Output the (x, y) coordinate of the center of the cell containing the given text.  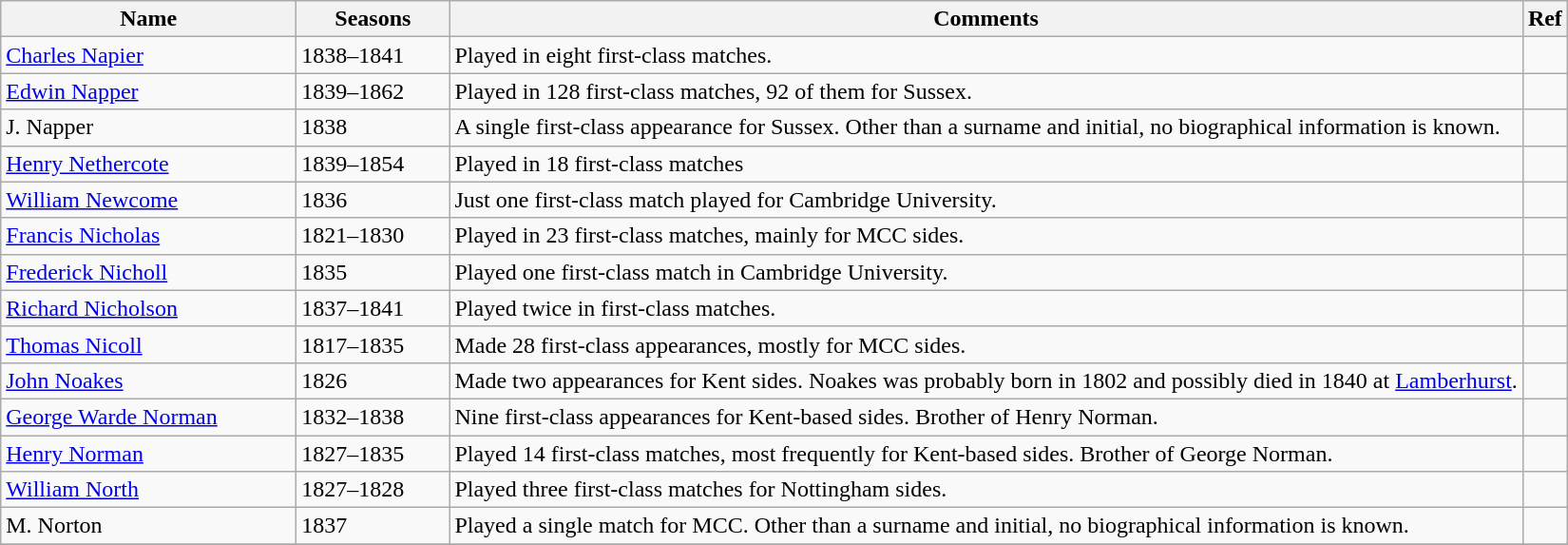
Played in eight first-class matches. (986, 55)
Edwin Napper (148, 91)
Made 28 first-class appearances, mostly for MCC sides. (986, 344)
1826 (373, 380)
Played twice in first-class matches. (986, 308)
1821–1830 (373, 236)
1832–1838 (373, 417)
Just one first-class match played for Cambridge University. (986, 200)
M. Norton (148, 526)
Played in 23 first-class matches, mainly for MCC sides. (986, 236)
Frederick Nicholl (148, 272)
Played 14 first-class matches, most frequently for Kent-based sides. Brother of George Norman. (986, 454)
1838 (373, 127)
1837 (373, 526)
1827–1828 (373, 490)
Henry Nethercote (148, 164)
William North (148, 490)
Charles Napier (148, 55)
1839–1854 (373, 164)
George Warde Norman (148, 417)
John Noakes (148, 380)
Played in 128 first-class matches, 92 of them for Sussex. (986, 91)
Francis Nicholas (148, 236)
1839–1862 (373, 91)
1837–1841 (373, 308)
William Newcome (148, 200)
1817–1835 (373, 344)
1835 (373, 272)
Played three first-class matches for Nottingham sides. (986, 490)
Ref (1545, 19)
Richard Nicholson (148, 308)
A single first-class appearance for Sussex. Other than a surname and initial, no biographical information is known. (986, 127)
1838–1841 (373, 55)
1827–1835 (373, 454)
Thomas Nicoll (148, 344)
Seasons (373, 19)
J. Napper (148, 127)
1836 (373, 200)
Henry Norman (148, 454)
Played in 18 first-class matches (986, 164)
Played one first-class match in Cambridge University. (986, 272)
Made two appearances for Kent sides. Noakes was probably born in 1802 and possibly died in 1840 at Lamberhurst. (986, 380)
Nine first-class appearances for Kent-based sides. Brother of Henry Norman. (986, 417)
Played a single match for MCC. Other than a surname and initial, no biographical information is known. (986, 526)
Name (148, 19)
Comments (986, 19)
